Search for the cell housing the specified text and yield its (x, y) center coordinate. 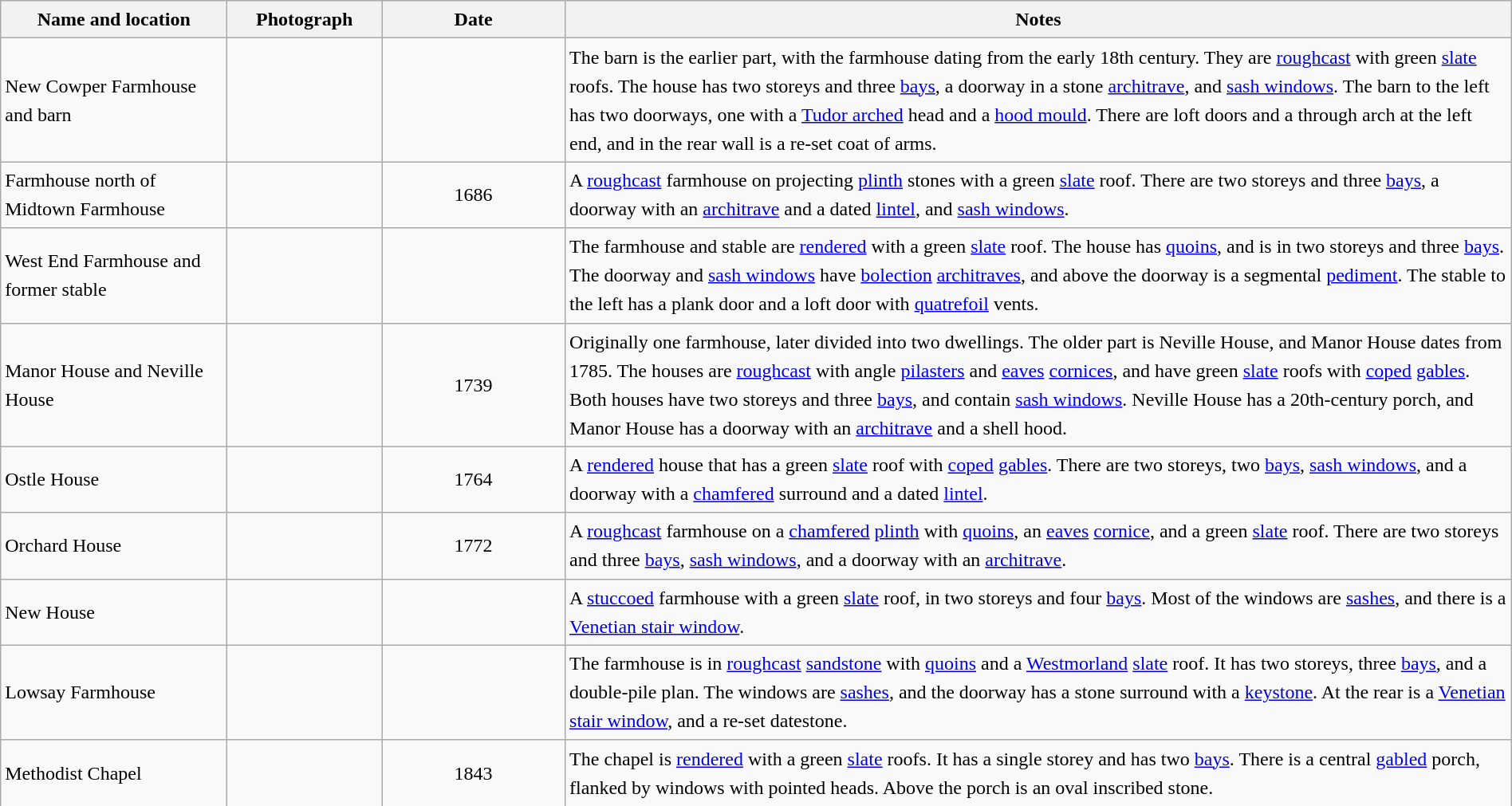
New House (114, 612)
1772 (474, 545)
1739 (474, 384)
Photograph (305, 19)
Ostle House (114, 480)
1764 (474, 480)
Notes (1038, 19)
1843 (474, 773)
Name and location (114, 19)
1686 (474, 195)
Manor House and Neville House (114, 384)
Methodist Chapel (114, 773)
New Cowper Farmhouse and barn (114, 100)
Farmhouse north of Midtown Farmhouse (114, 195)
A stuccoed farmhouse with a green slate roof, in two storeys and four bays. Most of the windows are sashes, and there is a Venetian stair window. (1038, 612)
Date (474, 19)
West End Farmhouse and former stable (114, 276)
Orchard House (114, 545)
Lowsay Farmhouse (114, 692)
